Pinpoint the cell where the given text exists, returning its [X, Y] midpoint coordinate. 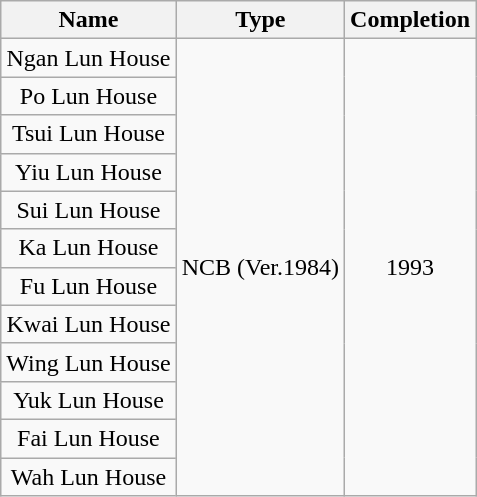
Wah Lun House [88, 477]
Type [260, 20]
Po Lun House [88, 96]
Completion [410, 20]
Tsui Lun House [88, 134]
Sui Lun House [88, 210]
Ngan Lun House [88, 58]
NCB (Ver.1984) [260, 268]
Ka Lun House [88, 248]
Wing Lun House [88, 362]
Kwai Lun House [88, 324]
Yuk Lun House [88, 400]
Name [88, 20]
Fai Lun House [88, 438]
Yiu Lun House [88, 172]
Fu Lun House [88, 286]
1993 [410, 268]
